Pinpoint the cell where the given text exists, returning its [x, y] midpoint coordinate. 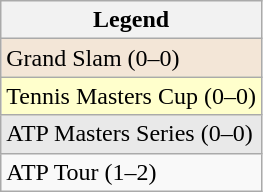
ATP Masters Series (0–0) [132, 134]
ATP Tour (1–2) [132, 172]
Tennis Masters Cup (0–0) [132, 96]
Grand Slam (0–0) [132, 58]
Legend [132, 20]
